Output the [x, y] coordinate of the center of the cell containing the given text.  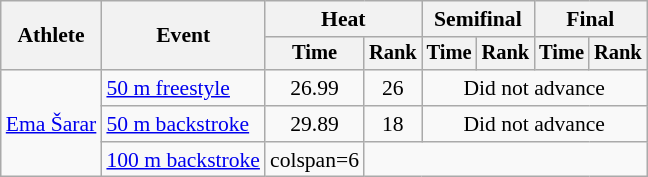
Semifinal [478, 19]
29.89 [314, 124]
Final [590, 19]
26 [393, 88]
18 [393, 124]
50 m backstroke [183, 124]
50 m freestyle [183, 88]
Athlete [52, 36]
26.99 [314, 88]
Event [183, 36]
Heat [344, 19]
Ema Šarar [52, 124]
